For the text-containing cell, return its midpoint in [X, Y] coordinate format. 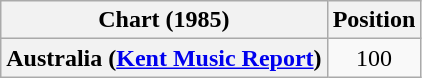
Chart (1985) [164, 20]
100 [374, 58]
Australia (Kent Music Report) [164, 58]
Position [374, 20]
